Identify which cell holds the provided text, then report its (x, y) central coordinate. 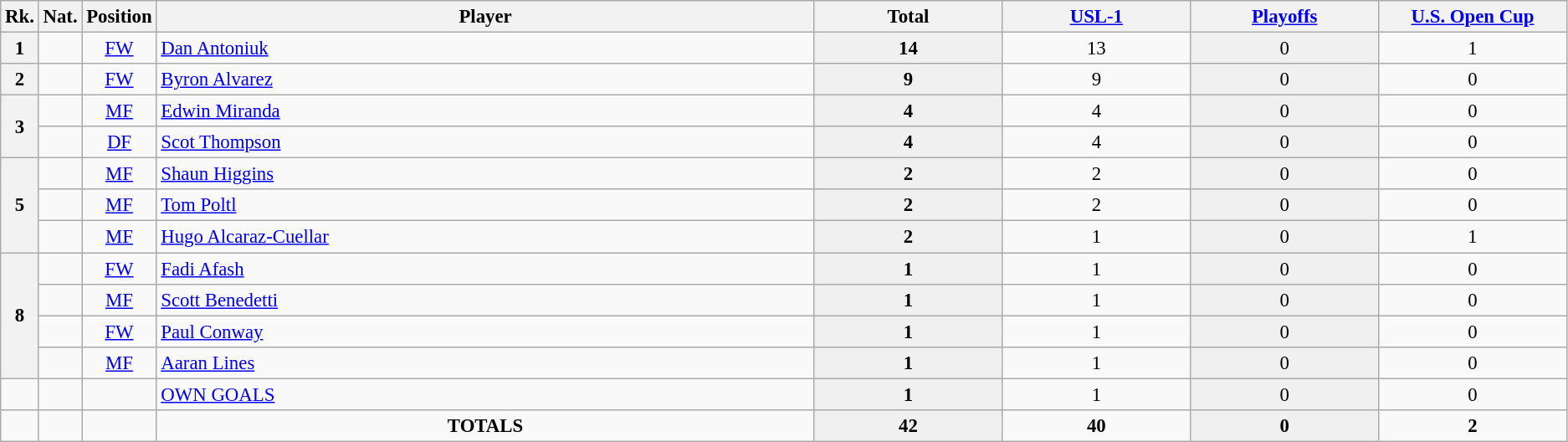
USL-1 (1096, 17)
Tom Poltl (485, 205)
42 (909, 426)
Dan Antoniuk (485, 49)
Edwin Miranda (485, 111)
8 (20, 316)
Player (485, 17)
40 (1096, 426)
14 (909, 49)
Playoffs (1285, 17)
TOTALS (485, 426)
OWN GOALS (485, 394)
Nat. (60, 17)
Byron Alvarez (485, 80)
Total (909, 17)
Hugo Alcaraz-Cuellar (485, 237)
Aaran Lines (485, 362)
13 (1096, 49)
Scot Thompson (485, 142)
Paul Conway (485, 331)
Scott Benedetti (485, 300)
Rk. (20, 17)
5 (20, 206)
DF (119, 142)
3 (20, 127)
U.S. Open Cup (1473, 17)
Shaun Higgins (485, 174)
Fadi Afash (485, 269)
Position (119, 17)
